Pinpoint the cell where the given text exists, returning its [x, y] midpoint coordinate. 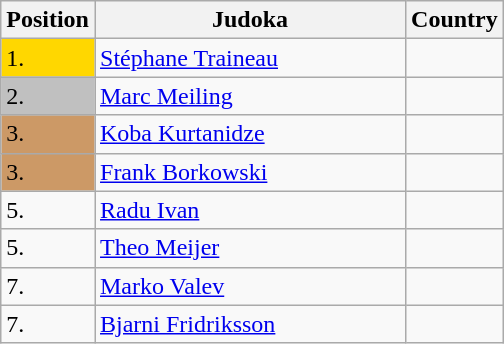
Judoka [250, 20]
Koba Kurtanidze [250, 134]
Position [48, 20]
Theo Meijer [250, 248]
Bjarni Fridriksson [250, 324]
Stéphane Traineau [250, 58]
1. [48, 58]
Radu Ivan [250, 210]
2. [48, 96]
Marko Valev [250, 286]
Marc Meiling [250, 96]
Country [455, 20]
Frank Borkowski [250, 172]
